For the text-containing cell, return its midpoint in [X, Y] coordinate format. 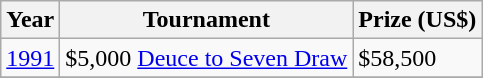
Tournament [206, 20]
$5,000 Deuce to Seven Draw [206, 58]
1991 [30, 58]
Year [30, 20]
Prize (US$) [418, 20]
$58,500 [418, 58]
